Detect which cell encompasses the target text, then output its (X, Y) center coordinate. 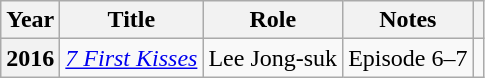
2016 (30, 58)
Title (132, 20)
7 First Kisses (132, 58)
Lee Jong-suk (273, 58)
Notes (408, 20)
Year (30, 20)
Role (273, 20)
Episode 6–7 (408, 58)
